Scan for the cell matching the given text and deliver its [x, y] coordinate at center. 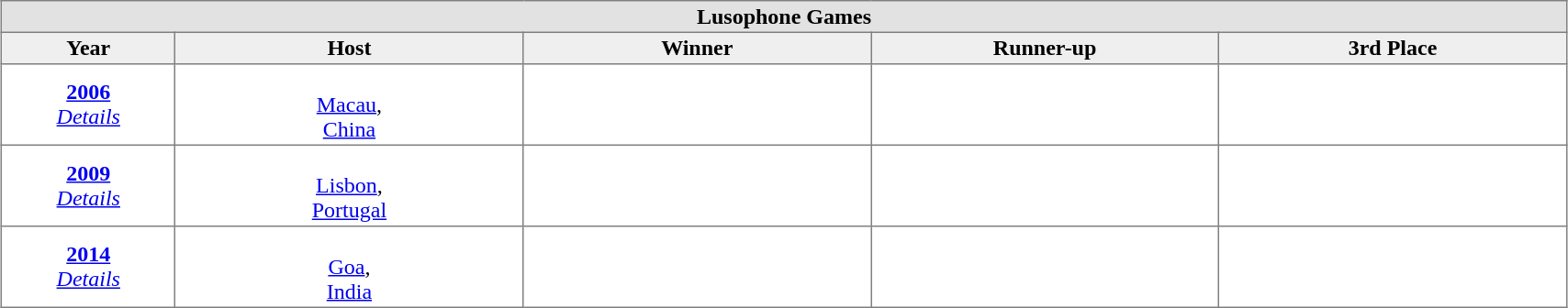
2014Details [88, 267]
2009Details [88, 185]
Host [349, 48]
Lusophone Games [784, 16]
Year [88, 48]
Runner-up [1045, 48]
Macau, China [349, 104]
2006Details [88, 104]
Winner [698, 48]
Goa, India [349, 267]
Lisbon, Portugal [349, 185]
3rd Place [1394, 48]
